Find where the given text appears and provide that cell's center as [X, Y] coordinate. 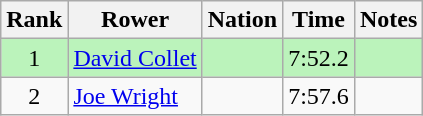
Rank [34, 20]
1 [34, 58]
David Collet [135, 58]
7:57.6 [319, 96]
7:52.2 [319, 58]
Notes [388, 20]
Nation [242, 20]
2 [34, 96]
Rower [135, 20]
Joe Wright [135, 96]
Time [319, 20]
